Pinpoint the cell where the given text exists, returning its [X, Y] midpoint coordinate. 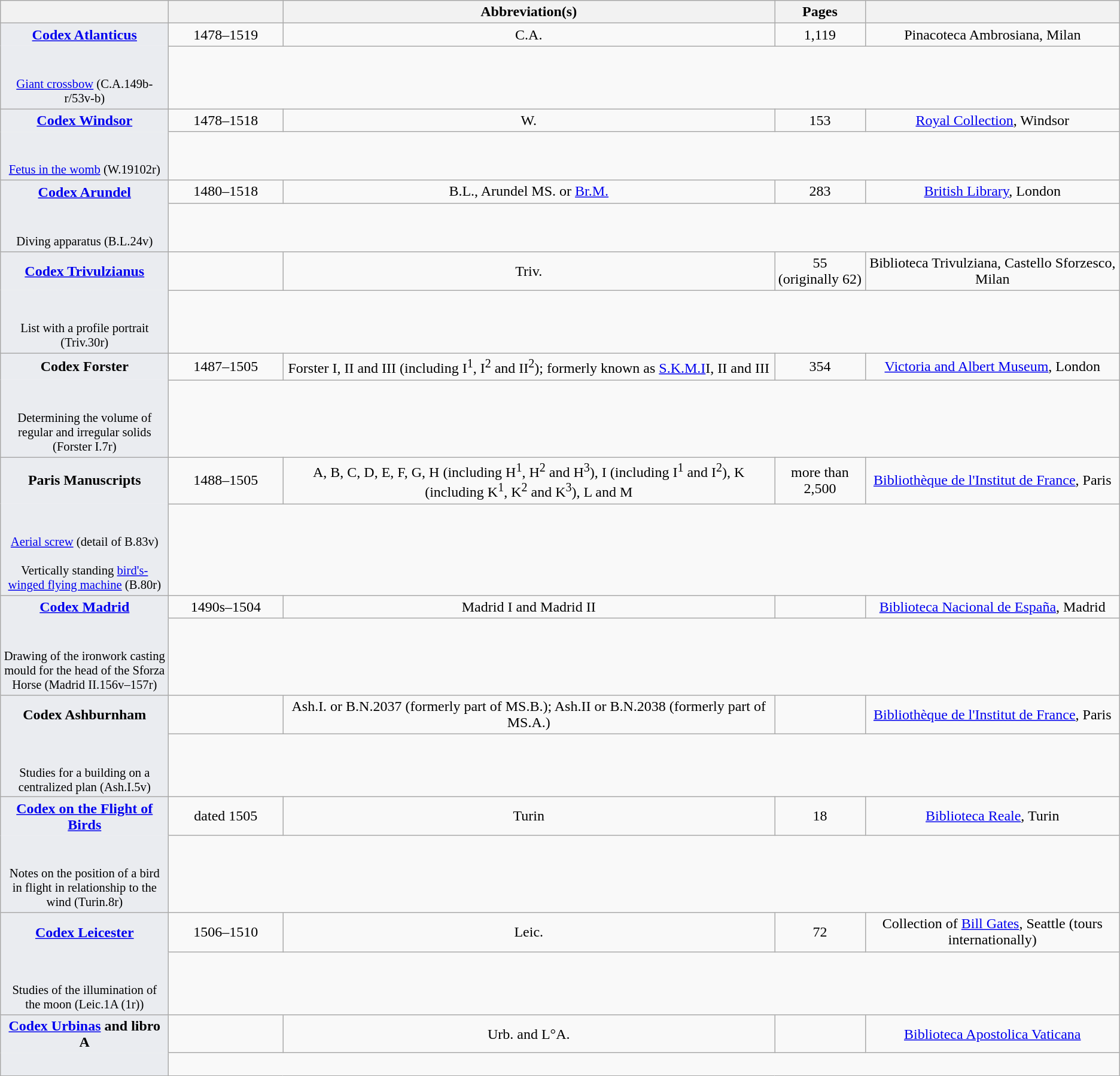
Pages [820, 12]
Paris Manuscripts [85, 481]
Aerial screw (detail of B.83v) Vertically standing bird's-winged flying machine (B.80r) [85, 549]
283 [820, 192]
Biblioteca Trivulziana, Castello Sforzesco, Milan [992, 270]
Codex Arundel [85, 192]
C.A. [529, 35]
1487–1505 [226, 366]
Triv. [529, 270]
Biblioteca Reale, Turin [992, 816]
Codex Urbinas and libro A [85, 1034]
Collection of Bill Gates, Seattle (tours internationally) [992, 932]
Biblioteca Nacional de España, Madrid [992, 607]
Codex on the Flight of Birds [85, 816]
Forster I, II and III (including I1, I2 and II2); formerly known as S.K.M.II, II and III [529, 366]
W. [529, 120]
Biblioteca Apostolica Vaticana [992, 1034]
1488–1505 [226, 481]
Studies of the illumination of the moon (Leic.1A (1r)) [85, 983]
1478–1519 [226, 35]
Diving apparatus (B.L.24v) [85, 227]
1478–1518 [226, 120]
Leic. [529, 932]
Codex Windsor [85, 120]
Drawing of the ironwork casting mould for the head of the Sforza Horse (Madrid II.156v–157r) [85, 657]
1480–1518 [226, 192]
Codex Forster [85, 366]
Urb. and L°A. [529, 1034]
Ash.I. or B.N.2037 (formerly part of MS.B.); Ash.II or B.N.2038 (formerly part of MS.A.) [529, 715]
more than 2,500 [820, 481]
A, B, C, D, E, F, G, H (including H1, H2 and H3), I (including I1 and I2), K (including K1, K2 and K3), L and M [529, 481]
Studies for a building on a centralized plan (Ash.I.5v) [85, 766]
72 [820, 932]
354 [820, 366]
dated 1505 [226, 816]
List with a profile portrait (Triv.30r) [85, 322]
Madrid I and Madrid II [529, 607]
Determining the volume of regular and irregular solids (Forster I.7r) [85, 419]
Pinacoteca Ambrosiana, Milan [992, 35]
153 [820, 120]
Notes on the position of a bird in flight in relationship to the wind (Turin.8r) [85, 874]
Codex Madrid [85, 607]
Codex Atlanticus [85, 35]
British Library, London [992, 192]
Abbreviation(s) [529, 12]
18 [820, 816]
55(originally 62) [820, 270]
Victoria and Albert Museum, London [992, 366]
Codex Ashburnham [85, 715]
1,119 [820, 35]
Codex Trivulzianus [85, 270]
Codex Leicester [85, 932]
B.L., Arundel MS. or Br.M. [529, 192]
1506–1510 [226, 932]
1490s–1504 [226, 607]
Fetus in the womb (W.19102r) [85, 156]
Turin [529, 816]
Giant crossbow (C.A.149b-r/53v-b) [85, 78]
Royal Collection, Windsor [992, 120]
